From the cell containing the given text, extract its center point as [x, y] coordinate. 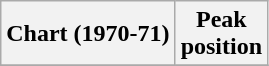
Chart (1970-71) [88, 34]
Peakposition [221, 34]
